For the text-containing cell, return its midpoint in (X, Y) coordinate format. 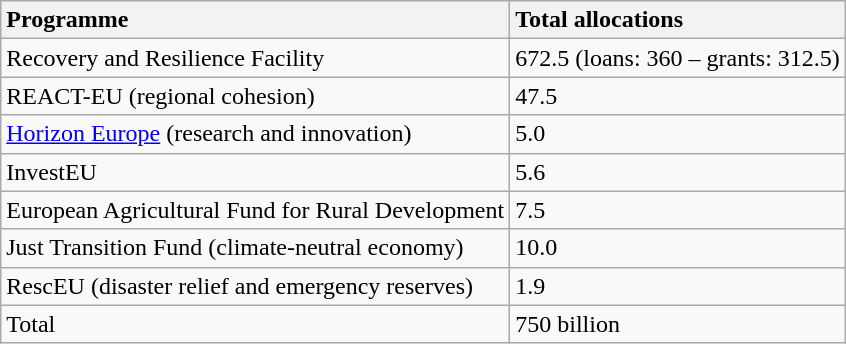
7.5 (678, 210)
47.5 (678, 96)
Total allocations (678, 20)
Just Transition Fund (climate-neutral economy) (256, 248)
REACT-EU (regional cohesion) (256, 96)
RescEU (disaster relief and emergency reserves) (256, 286)
5.0 (678, 134)
750 billion (678, 324)
InvestEU (256, 172)
10.0 (678, 248)
European Agricultural Fund for Rural Development (256, 210)
Total (256, 324)
Programme (256, 20)
672.5 (loans: 360 – grants: 312.5) (678, 58)
5.6 (678, 172)
1.9 (678, 286)
Horizon Europe (research and innovation) (256, 134)
Recovery and Resilience Facility (256, 58)
